Output the (x, y) coordinate of the center of the cell containing the given text.  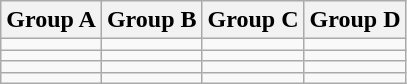
Group A (52, 20)
Group C (253, 20)
Group D (355, 20)
Group B (152, 20)
